For the text-containing cell, return its midpoint in (x, y) coordinate format. 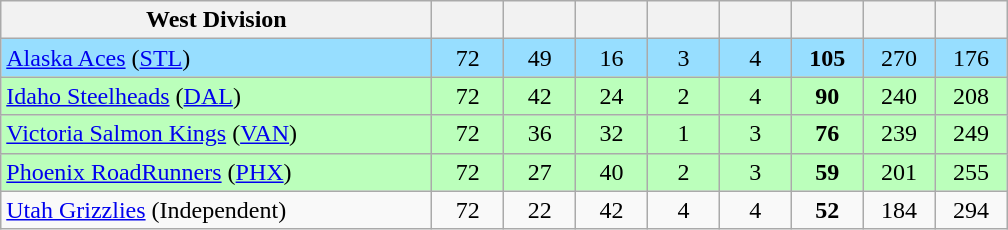
208 (971, 96)
32 (612, 134)
105 (827, 58)
Phoenix RoadRunners (PHX) (216, 172)
Victoria Salmon Kings (VAN) (216, 134)
201 (899, 172)
1 (684, 134)
Idaho Steelheads (DAL) (216, 96)
240 (899, 96)
176 (971, 58)
52 (827, 210)
59 (827, 172)
239 (899, 134)
22 (540, 210)
294 (971, 210)
184 (899, 210)
27 (540, 172)
270 (899, 58)
36 (540, 134)
West Division (216, 20)
Utah Grizzlies (Independent) (216, 210)
49 (540, 58)
249 (971, 134)
24 (612, 96)
16 (612, 58)
Alaska Aces (STL) (216, 58)
90 (827, 96)
40 (612, 172)
255 (971, 172)
76 (827, 134)
